Identify which cell holds the provided text, then report its [X, Y] central coordinate. 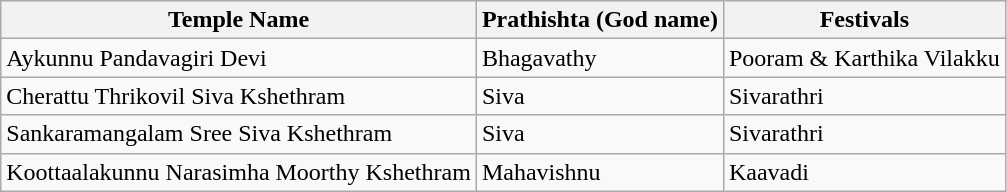
Pooram & Karthika Vilakku [864, 58]
Cherattu Thrikovil Siva Kshethram [239, 96]
Prathishta (God name) [600, 20]
Mahavishnu [600, 172]
Temple Name [239, 20]
Bhagavathy [600, 58]
Aykunnu Pandavagiri Devi [239, 58]
Kaavadi [864, 172]
Festivals [864, 20]
Koottaalakunnu Narasimha Moorthy Kshethram [239, 172]
Sankaramangalam Sree Siva Kshethram [239, 134]
